Search for the cell housing the specified text and yield its (X, Y) center coordinate. 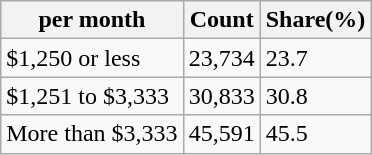
Share(%) (316, 20)
23.7 (316, 58)
45,591 (222, 134)
$1,251 to $3,333 (92, 96)
$1,250 or less (92, 58)
per month (92, 20)
More than $3,333 (92, 134)
Count (222, 20)
23,734 (222, 58)
30,833 (222, 96)
30.8 (316, 96)
45.5 (316, 134)
